Identify which cell holds the provided text, then report its [x, y] central coordinate. 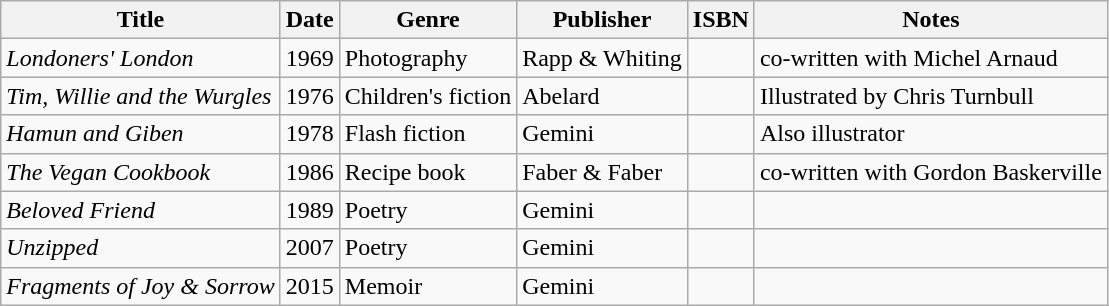
Illustrated by Chris Turnbull [930, 96]
1969 [310, 58]
Photography [428, 58]
The Vegan Cookbook [140, 172]
Date [310, 20]
2007 [310, 248]
Children's fiction [428, 96]
Publisher [602, 20]
1986 [310, 172]
2015 [310, 286]
Rapp & Whiting [602, 58]
Notes [930, 20]
Flash fiction [428, 134]
Memoir [428, 286]
Londoners' London [140, 58]
Title [140, 20]
Beloved Friend [140, 210]
Genre [428, 20]
1978 [310, 134]
Hamun and Giben [140, 134]
ISBN [720, 20]
1976 [310, 96]
Unzipped [140, 248]
1989 [310, 210]
Recipe book [428, 172]
Abelard [602, 96]
Tim, Willie and the Wurgles [140, 96]
co-written with Michel Arnaud [930, 58]
Faber & Faber [602, 172]
Also illustrator [930, 134]
Fragments of Joy & Sorrow [140, 286]
co-written with Gordon Baskerville [930, 172]
